Return the (X, Y) coordinate for the center point of the cell that contains the specified text.  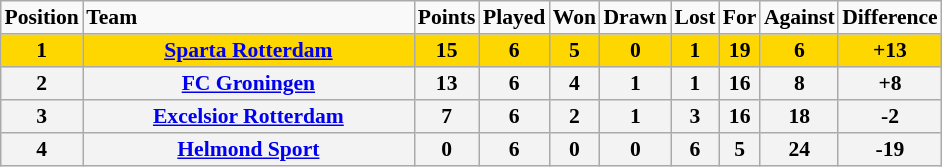
8 (799, 84)
24 (799, 150)
Points (446, 18)
18 (799, 116)
Helmond Sport (249, 150)
Position (42, 18)
15 (446, 50)
Excelsior Rotterdam (249, 116)
Difference (890, 18)
-19 (890, 150)
7 (446, 116)
Lost (695, 18)
+8 (890, 84)
FC Groningen (249, 84)
-2 (890, 116)
13 (446, 84)
Team (249, 18)
Played (514, 18)
Against (799, 18)
Drawn (636, 18)
Sparta Rotterdam (249, 50)
19 (740, 50)
Won (574, 18)
+13 (890, 50)
For (740, 18)
